Identify which cell holds the provided text, then report its (x, y) central coordinate. 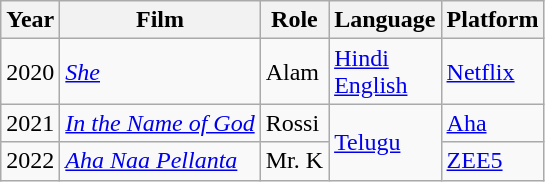
Film (160, 20)
2022 (30, 161)
Year (30, 20)
Aha (492, 123)
Mr. K (294, 161)
Language (385, 20)
2020 (30, 72)
Aha Naa Pellanta (160, 161)
Rossi (294, 123)
2021 (30, 123)
HindiEnglish (385, 72)
She (160, 72)
In the Name of God (160, 123)
Platform (492, 20)
Netflix (492, 72)
Role (294, 20)
Telugu (385, 142)
Alam (294, 72)
ZEE5 (492, 161)
